Identify which cell holds the provided text, then report its (x, y) central coordinate. 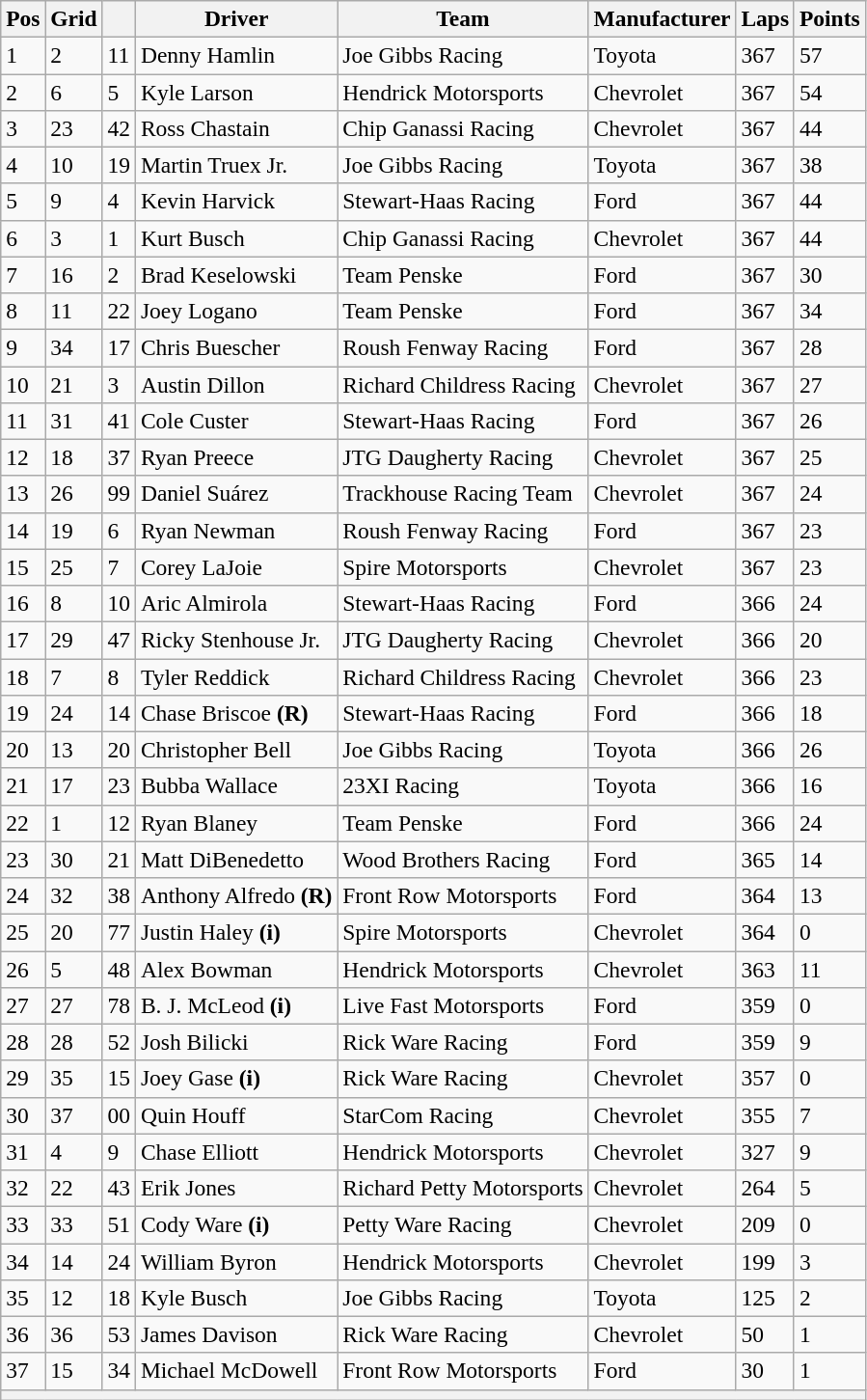
Justin Haley (i) (235, 932)
Martin Truex Jr. (235, 165)
Cody Ware (i) (235, 1224)
54 (829, 92)
52 (119, 1042)
77 (119, 932)
Matt DiBenedetto (235, 860)
Wood Brothers Racing (463, 860)
Daniel Suárez (235, 494)
99 (119, 494)
Ricky Stenhouse Jr. (235, 640)
Live Fast Motorsports (463, 1005)
Kevin Harvick (235, 202)
41 (119, 421)
Kurt Busch (235, 238)
Richard Petty Motorsports (463, 1188)
51 (119, 1224)
42 (119, 128)
Brad Keselowski (235, 275)
StarCom Racing (463, 1115)
Kyle Busch (235, 1298)
Austin Dillon (235, 384)
00 (119, 1115)
Team (463, 18)
Erik Jones (235, 1188)
53 (119, 1334)
Pos (23, 18)
Points (829, 18)
Cole Custer (235, 421)
Chase Briscoe (R) (235, 713)
23XI Racing (463, 786)
355 (766, 1115)
Aric Almirola (235, 603)
Bubba Wallace (235, 786)
Joey Logano (235, 311)
Joey Gase (i) (235, 1079)
Quin Houff (235, 1115)
William Byron (235, 1261)
199 (766, 1261)
50 (766, 1334)
Chris Buescher (235, 347)
Christopher Bell (235, 750)
357 (766, 1079)
48 (119, 969)
Anthony Alfredo (R) (235, 895)
Corey LaJoie (235, 567)
Denny Hamlin (235, 55)
Driver (235, 18)
47 (119, 640)
Ryan Preece (235, 457)
327 (766, 1152)
43 (119, 1188)
Michael McDowell (235, 1371)
264 (766, 1188)
Chase Elliott (235, 1152)
Laps (766, 18)
Manufacturer (662, 18)
Trackhouse Racing Team (463, 494)
78 (119, 1005)
Kyle Larson (235, 92)
B. J. McLeod (i) (235, 1005)
Ryan Newman (235, 531)
Ross Chastain (235, 128)
363 (766, 969)
Grid (73, 18)
Josh Bilicki (235, 1042)
365 (766, 860)
57 (829, 55)
209 (766, 1224)
125 (766, 1298)
James Davison (235, 1334)
Petty Ware Racing (463, 1224)
Alex Bowman (235, 969)
Tyler Reddick (235, 676)
Ryan Blaney (235, 823)
